Determine the (X, Y) coordinate at the center of the cell enclosing the given text.  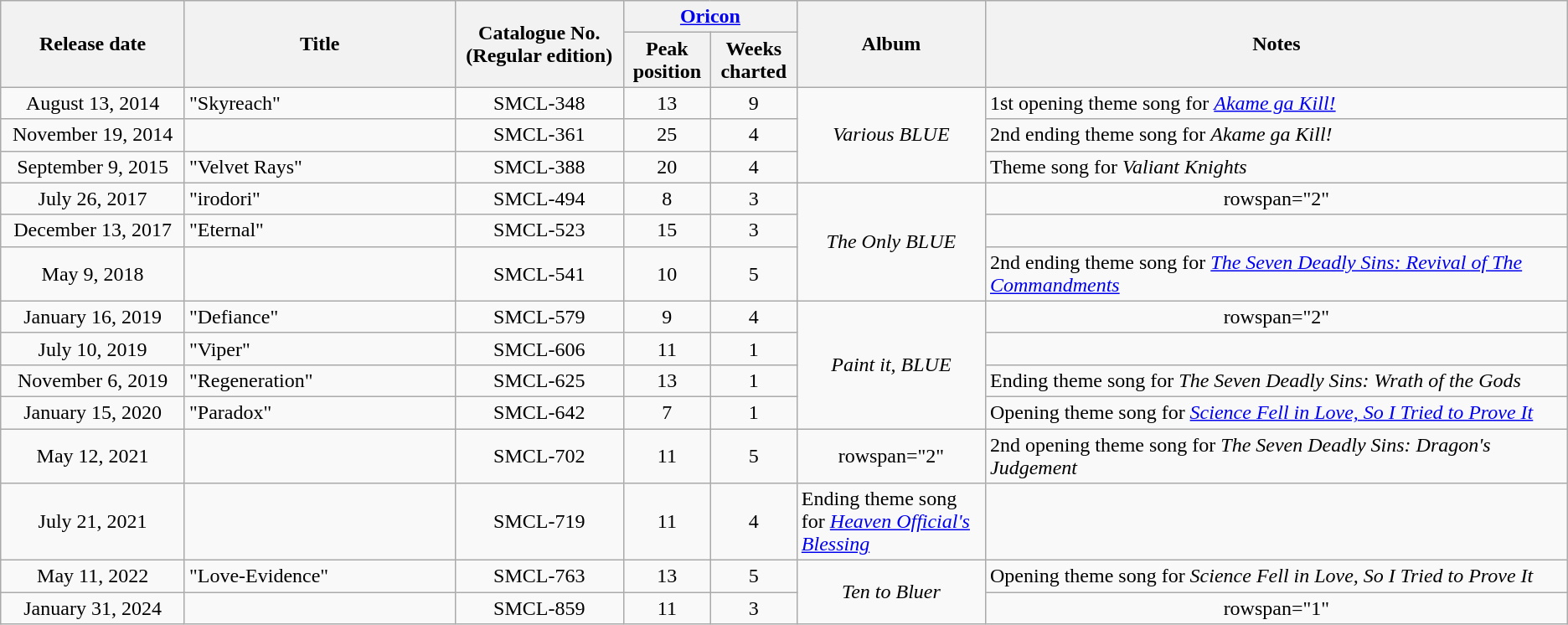
"Viper" (320, 349)
May 9, 2018 (93, 273)
August 13, 2014 (93, 103)
"Skyreach" (320, 103)
Paint it, BLUE (891, 364)
7 (668, 412)
"Velvet Rays" (320, 167)
May 11, 2022 (93, 576)
Ten to Bluer (891, 592)
SMCL-642 (539, 412)
July 26, 2017 (93, 199)
Theme song for Valiant Knights (1277, 167)
2nd opening theme song for The Seven Deadly Sins: Dragon's Judgement (1277, 456)
SMCL-719 (539, 522)
SMCL-702 (539, 456)
Peakposition (668, 60)
Oricon (710, 17)
"Eternal" (320, 230)
25 (668, 135)
Title (320, 44)
SMCL-361 (539, 135)
May 12, 2021 (93, 456)
SMCL-859 (539, 608)
SMCL-523 (539, 230)
The Only BLUE (891, 241)
15 (668, 230)
Ending theme song for Heaven Official's Blessing (891, 522)
"Paradox" (320, 412)
SMCL-494 (539, 199)
July 10, 2019 (93, 349)
2nd ending theme song for The Seven Deadly Sins: Revival of The Commandments (1277, 273)
"Love-Evidence" (320, 576)
rowspan="1" (1277, 608)
20 (668, 167)
SMCL-348 (539, 103)
December 13, 2017 (93, 230)
July 21, 2021 (93, 522)
January 15, 2020 (93, 412)
November 19, 2014 (93, 135)
SMCL-579 (539, 317)
Weekscharted (754, 60)
SMCL-541 (539, 273)
Release date (93, 44)
Catalogue No.(Regular edition) (539, 44)
SMCL-388 (539, 167)
"Regeneration" (320, 380)
10 (668, 273)
SMCL-606 (539, 349)
September 9, 2015 (93, 167)
8 (668, 199)
Album (891, 44)
Ending theme song for The Seven Deadly Sins: Wrath of the Gods (1277, 380)
November 6, 2019 (93, 380)
SMCL-625 (539, 380)
January 16, 2019 (93, 317)
Notes (1277, 44)
January 31, 2024 (93, 608)
"irodori" (320, 199)
1st opening theme song for Akame ga Kill! (1277, 103)
SMCL-763 (539, 576)
2nd ending theme song for Akame ga Kill! (1277, 135)
"Defiance" (320, 317)
Various BLUE (891, 135)
